Identify which cell holds the provided text, then report its [x, y] central coordinate. 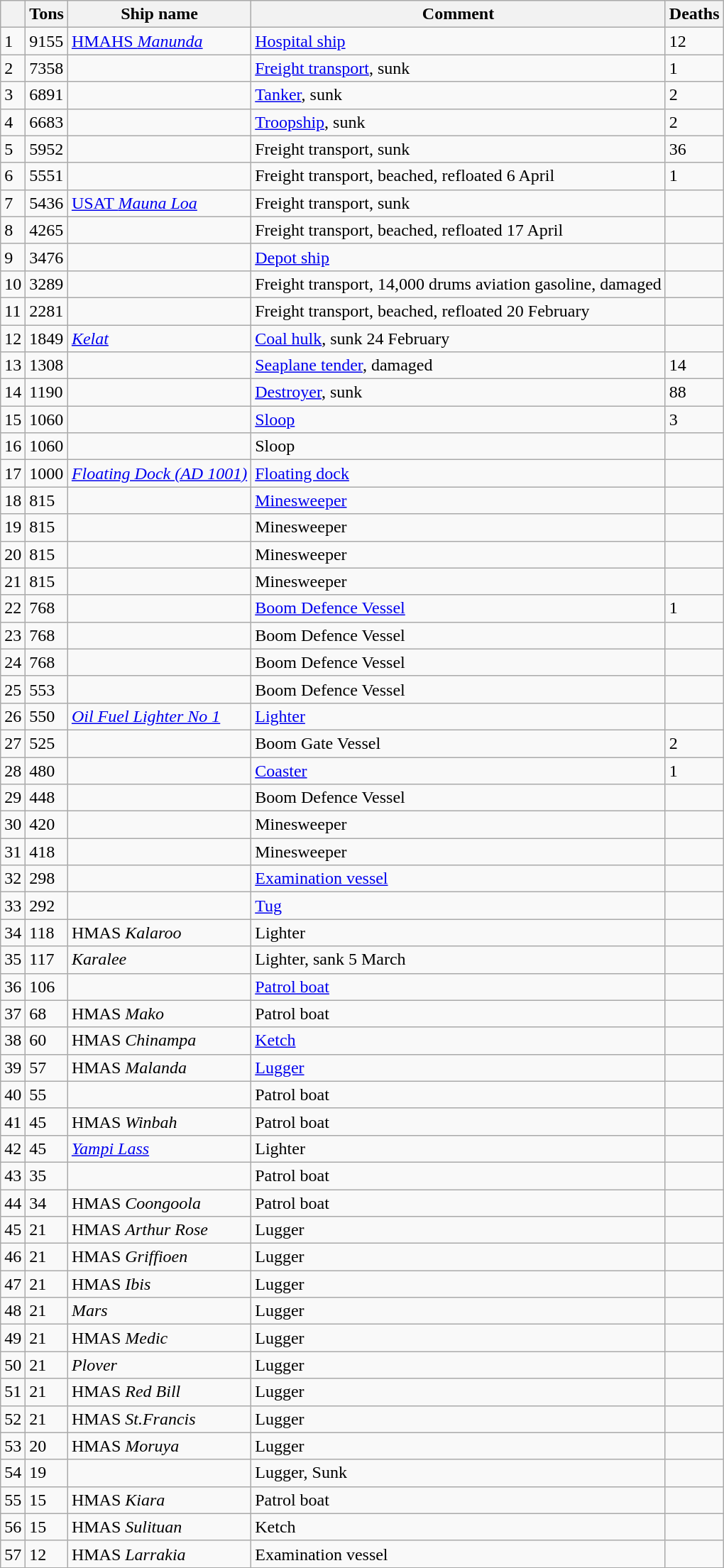
Tug [459, 906]
118 [47, 933]
13 [13, 366]
56 [13, 1527]
3476 [47, 257]
9 [13, 257]
HMAS Sulituan [159, 1527]
Seaplane tender, damaged [459, 366]
448 [47, 798]
HMAS Ibis [159, 1284]
Plover [159, 1365]
40 [13, 1095]
60 [47, 1041]
525 [47, 743]
53 [13, 1446]
16 [13, 446]
47 [13, 1284]
50 [13, 1365]
HMAS Griffioen [159, 1257]
Lighter, sank 5 March [459, 960]
1849 [47, 339]
298 [47, 879]
Depot ship [459, 257]
Floating dock [459, 473]
43 [13, 1175]
5551 [47, 176]
23 [13, 635]
Lugger, Sunk [459, 1473]
8 [13, 230]
420 [47, 825]
17 [13, 473]
HMAS Larrakia [159, 1554]
7 [13, 203]
18 [13, 500]
9155 [47, 41]
27 [13, 743]
11 [13, 311]
Karalee [159, 960]
HMAS Mako [159, 1014]
7358 [47, 68]
480 [47, 770]
26 [13, 716]
49 [13, 1338]
24 [13, 662]
28 [13, 770]
Boom Gate Vessel [459, 743]
Oil Fuel Lighter No 1 [159, 716]
6891 [47, 95]
68 [47, 1014]
HMAS Malanda [159, 1068]
Yampi Lass [159, 1148]
25 [13, 689]
5 [13, 149]
32 [13, 879]
Destroyer, sunk [459, 393]
Coal hulk, sunk 24 February [459, 339]
51 [13, 1392]
6 [13, 176]
1000 [47, 473]
Kelat [159, 339]
10 [13, 284]
HMAHS Manunda [159, 41]
29 [13, 798]
5436 [47, 203]
1308 [47, 366]
Deaths [694, 14]
HMAS Kalaroo [159, 933]
39 [13, 1068]
Tanker, sunk [459, 95]
Coaster [459, 770]
Troopship, sunk [459, 122]
Hospital ship [459, 41]
30 [13, 825]
31 [13, 852]
Freight transport, beached, refloated 6 April [459, 176]
HMAS Arthur Rose [159, 1230]
418 [47, 852]
117 [47, 960]
HMAS Chinampa [159, 1041]
Tons [47, 14]
44 [13, 1203]
6683 [47, 122]
Mars [159, 1311]
550 [47, 716]
553 [47, 689]
HMAS Moruya [159, 1446]
42 [13, 1148]
5952 [47, 149]
2281 [47, 311]
38 [13, 1041]
Ship name [159, 14]
3289 [47, 284]
Freight transport, beached, refloated 20 February [459, 311]
USAT Mauna Loa [159, 203]
4265 [47, 230]
48 [13, 1311]
54 [13, 1473]
1190 [47, 393]
Freight transport, 14,000 drums aviation gasoline, damaged [459, 284]
HMAS St.Francis [159, 1419]
Comment [459, 14]
22 [13, 608]
88 [694, 393]
46 [13, 1257]
HMAS Winbah [159, 1122]
HMAS Coongoola [159, 1203]
Floating Dock (AD 1001) [159, 473]
Freight transport, beached, refloated 17 April [459, 230]
HMAS Medic [159, 1338]
52 [13, 1419]
HMAS Red Bill [159, 1392]
292 [47, 906]
106 [47, 987]
41 [13, 1122]
HMAS Kiara [159, 1500]
33 [13, 906]
37 [13, 1014]
4 [13, 122]
